Scan for the cell matching the given text and deliver its (x, y) coordinate at center. 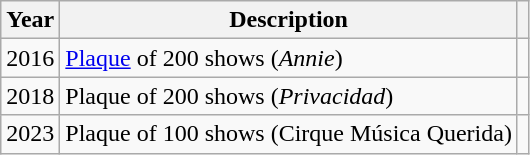
Plaque of 200 shows (Annie) (289, 58)
Plaque of 200 shows (Privacidad) (289, 96)
Plaque of 100 shows (Cirque Música Querida) (289, 134)
2018 (30, 96)
Description (289, 20)
2016 (30, 58)
Year (30, 20)
2023 (30, 134)
